For the text-containing cell, return its midpoint in [x, y] coordinate format. 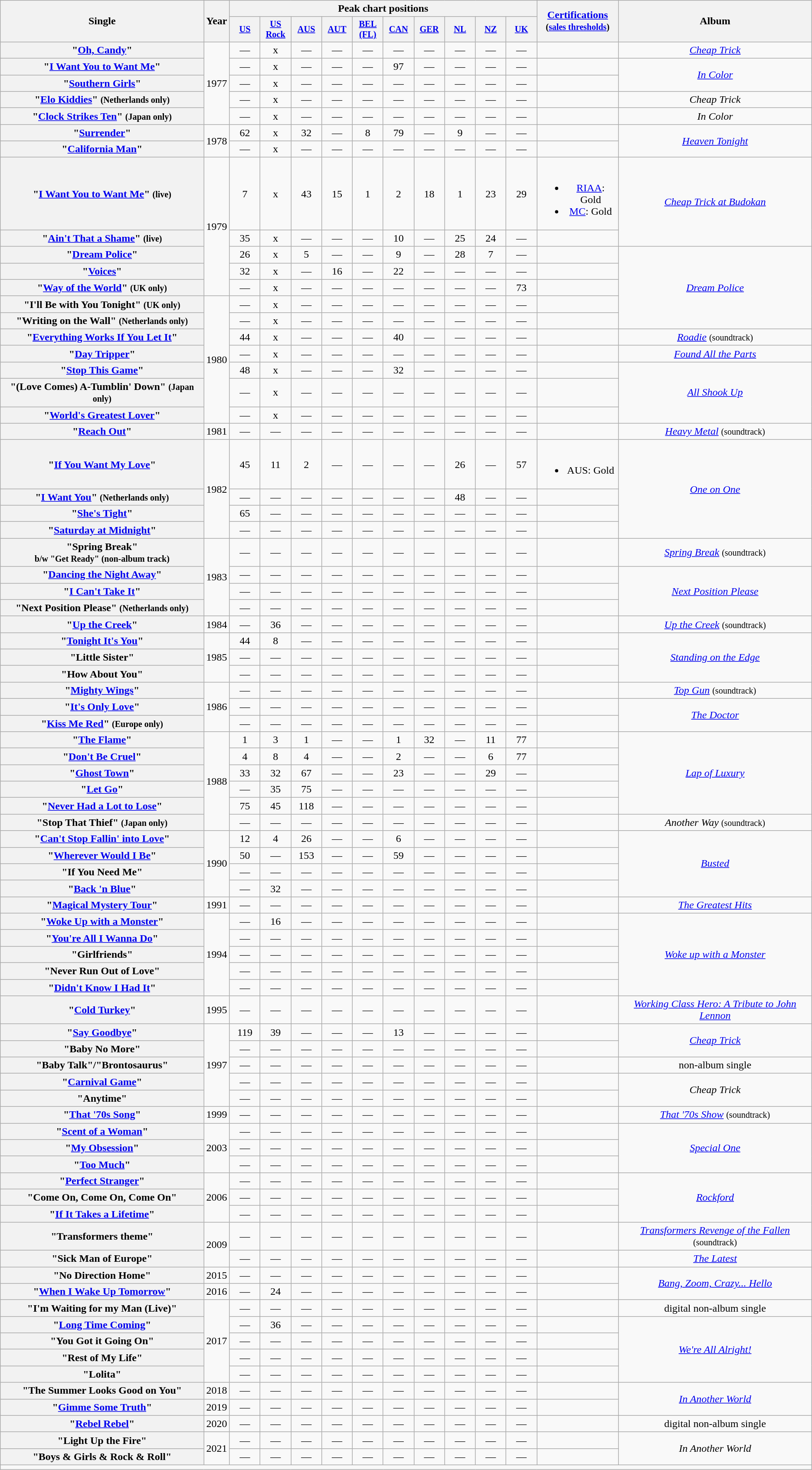
"Never Had a Lot to Lose" [102, 806]
Heavy Metal (soundtrack) [715, 432]
118 [306, 806]
1985 [217, 657]
"Saturday at Midnight" [102, 530]
"It's Only Love" [102, 707]
Found All the Parts [715, 354]
"Ain't That a Shame" (live) [102, 238]
"Rebel Rebel" [102, 1424]
Top Gun (soundtrack) [715, 690]
USRock [276, 29]
Album [715, 21]
1990 [217, 864]
"Transformers theme" [102, 1236]
NL [460, 29]
"Dream Police" [102, 255]
"Spring Break"b/w "Get Ready" (non-album track) [102, 553]
"Up the Creek" [102, 624]
10 [398, 238]
"Ghost Town" [102, 773]
US [245, 29]
"Everything Works If You Let It" [102, 337]
1994 [217, 954]
AUS: Gold [578, 464]
22 [398, 271]
2016 [217, 1292]
"Cold Turkey" [102, 1010]
"If It Takes a Lifetime" [102, 1214]
"The Flame" [102, 740]
Cheap Trick at Budokan [715, 202]
50 [245, 855]
GER [429, 29]
"I Can't Take It" [102, 591]
Rockford [715, 1197]
"Mighty Wings" [102, 690]
"Gimme Some Truth" [102, 1407]
"Let Go" [102, 789]
97 [398, 67]
1977 [217, 83]
"Wherever Would I Be" [102, 855]
2021 [217, 1448]
"Tonight It's You" [102, 641]
1980 [217, 359]
1986 [217, 707]
"Magical Mystery Tour" [102, 905]
Another Way (soundtrack) [715, 822]
62 [245, 133]
Certifications(sales thresholds) [578, 21]
"That '70s Song" [102, 1115]
2017 [217, 1341]
"Baby No More" [102, 1049]
"California Man" [102, 149]
13 [398, 1032]
"Rest of My Life" [102, 1358]
AUT [337, 29]
Next Position Please [715, 591]
"Kiss Me Red" (Europe only) [102, 724]
43 [306, 193]
1984 [217, 624]
"Back 'n Blue" [102, 888]
57 [521, 464]
Roadie (soundtrack) [715, 337]
"She's Tight" [102, 514]
28 [460, 255]
"Elo Kiddies" (Netherlands only) [102, 100]
The Doctor [715, 715]
1995 [217, 1010]
1981 [217, 432]
67 [306, 773]
"Can't Stop Fallin' into Love" [102, 839]
2015 [217, 1275]
"(Love Comes) A-Tumblin' Down" (Japan only) [102, 393]
25 [460, 238]
"Boys & Girls & Rock & Roll" [102, 1457]
79 [398, 133]
"Didn't Know I Had It" [102, 988]
1991 [217, 905]
"Day Tripper" [102, 354]
119 [245, 1032]
UK [521, 29]
"Voices" [102, 271]
non-album single [715, 1065]
Dream Police [715, 288]
1983 [217, 577]
The Greatest Hits [715, 905]
BEL(FL) [368, 29]
That '70s Show (soundtrack) [715, 1115]
2018 [217, 1391]
AUS [306, 29]
1978 [217, 141]
Single [102, 21]
"Next Position Please" (Netherlands only) [102, 608]
Year [217, 21]
"I Want You to Want Me" [102, 67]
15 [337, 193]
Working Class Hero: A Tribute to John Lennon [715, 1010]
"How About You" [102, 674]
One on One [715, 489]
33 [245, 773]
59 [398, 855]
40 [398, 337]
3 [276, 740]
1988 [217, 781]
"Light Up the Fire" [102, 1440]
18 [429, 193]
Spring Break (soundtrack) [715, 553]
Lap of Luxury [715, 773]
1979 [217, 226]
"Don't Be Cruel" [102, 756]
"Writing on the Wall" (Netherlands only) [102, 321]
RIAA: GoldMC: Gold [578, 193]
"Clock Strikes Ten" (Japan only) [102, 116]
Busted [715, 864]
"I'm Waiting for my Man (Live)" [102, 1308]
"I Want You to Want Me" (live) [102, 193]
2020 [217, 1424]
Special One [715, 1148]
39 [276, 1032]
"Anytime" [102, 1098]
"World's Greatest Lover" [102, 415]
"Reach Out" [102, 432]
2019 [217, 1407]
"Perfect Stranger" [102, 1181]
"Woke Up with a Monster" [102, 921]
The Latest [715, 1259]
"Dancing the Night Away" [102, 575]
"If You Need Me" [102, 872]
"Baby Talk"/"Brontosaurus" [102, 1065]
"Oh, Candy" [102, 50]
73 [521, 288]
Peak chart positions [383, 9]
2003 [217, 1148]
"You Got it Going On" [102, 1341]
1999 [217, 1115]
Heaven Tonight [715, 141]
We're All Alright! [715, 1349]
"Little Sister" [102, 657]
Transformers Revenge of the Fallen (soundtrack) [715, 1236]
5 [306, 255]
"Stop That Thief" (Japan only) [102, 822]
153 [306, 855]
"When I Wake Up Tomorrow" [102, 1292]
"No Direction Home" [102, 1275]
"Say Goodbye" [102, 1032]
CAN [398, 29]
Bang, Zoom, Crazy... Hello [715, 1283]
"Way of the World" (UK only) [102, 288]
"Lolita" [102, 1374]
"My Obsession" [102, 1148]
"Scent of a Woman" [102, 1131]
"I Want You" (Netherlands only) [102, 497]
"I'll Be with You Tonight" (UK only) [102, 304]
NZ [491, 29]
"Stop This Game" [102, 370]
"Long Time Coming" [102, 1325]
"Southern Girls" [102, 83]
"Carnival Game" [102, 1082]
1997 [217, 1065]
"Come On, Come On, Come On" [102, 1197]
Up the Creek (soundtrack) [715, 624]
"Surrender" [102, 133]
2006 [217, 1197]
"Sick Man of Europe" [102, 1259]
2009 [217, 1244]
65 [245, 514]
All Shook Up [715, 392]
"You're All I Wanna Do" [102, 938]
Woke up with a Monster [715, 954]
"Never Run Out of Love" [102, 971]
1982 [217, 489]
Standing on the Edge [715, 657]
"If You Want My Love" [102, 464]
"Too Much" [102, 1164]
12 [245, 839]
"Girlfriends" [102, 954]
"The Summer Looks Good on You" [102, 1391]
